For the text-containing cell, return its midpoint in [X, Y] coordinate format. 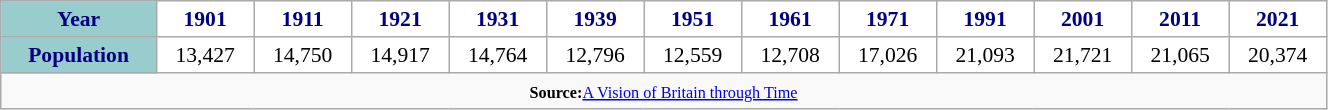
14,764 [498, 55]
13,427 [205, 55]
21,721 [1083, 55]
20,374 [1278, 55]
1931 [498, 19]
1939 [595, 19]
Source:A Vision of Britain through Time [664, 92]
14,750 [303, 55]
1961 [790, 19]
2011 [1180, 19]
1901 [205, 19]
12,796 [595, 55]
14,917 [400, 55]
1921 [400, 19]
12,708 [790, 55]
2001 [1083, 19]
Population [79, 55]
2021 [1278, 19]
1911 [303, 19]
1971 [888, 19]
1951 [693, 19]
21,065 [1180, 55]
12,559 [693, 55]
1991 [985, 19]
21,093 [985, 55]
Year [79, 19]
17,026 [888, 55]
